Capture the cell that displays the provided text and extract its [x, y] central coordinate. 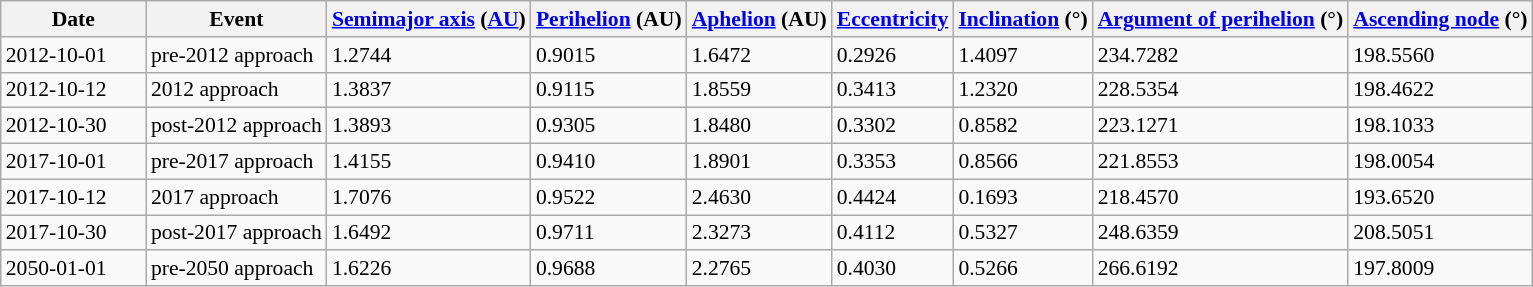
Eccentricity [893, 19]
198.1033 [1440, 126]
2017-10-01 [74, 162]
248.6359 [1221, 233]
Ascending node (°) [1440, 19]
1.3837 [429, 90]
0.2926 [893, 55]
pre-2017 approach [236, 162]
221.8553 [1221, 162]
1.4155 [429, 162]
208.5051 [1440, 233]
0.9305 [609, 126]
1.8559 [760, 90]
1.6472 [760, 55]
1.3893 [429, 126]
198.4622 [1440, 90]
193.6520 [1440, 197]
0.3302 [893, 126]
1.7076 [429, 197]
0.5266 [1022, 269]
Semimajor axis (AU) [429, 19]
223.1271 [1221, 126]
0.9688 [609, 269]
198.0054 [1440, 162]
2017-10-30 [74, 233]
post-2012 approach [236, 126]
218.4570 [1221, 197]
2017 approach [236, 197]
0.3353 [893, 162]
0.9522 [609, 197]
pre-2050 approach [236, 269]
0.4030 [893, 269]
Aphelion (AU) [760, 19]
0.1693 [1022, 197]
2012-10-01 [74, 55]
234.7282 [1221, 55]
0.5327 [1022, 233]
0.3413 [893, 90]
266.6192 [1221, 269]
Date [74, 19]
1.2744 [429, 55]
0.8566 [1022, 162]
1.4097 [1022, 55]
1.6492 [429, 233]
Perihelion (AU) [609, 19]
Event [236, 19]
197.8009 [1440, 269]
0.4112 [893, 233]
0.9115 [609, 90]
1.6226 [429, 269]
198.5560 [1440, 55]
2.3273 [760, 233]
0.9410 [609, 162]
post-2017 approach [236, 233]
pre-2012 approach [236, 55]
Argument of perihelion (°) [1221, 19]
2050-01-01 [74, 269]
0.9015 [609, 55]
0.8582 [1022, 126]
2017-10-12 [74, 197]
0.4424 [893, 197]
2.2765 [760, 269]
Inclination (°) [1022, 19]
1.2320 [1022, 90]
228.5354 [1221, 90]
2012 approach [236, 90]
2012-10-30 [74, 126]
2012-10-12 [74, 90]
2.4630 [760, 197]
1.8480 [760, 126]
1.8901 [760, 162]
0.9711 [609, 233]
